Locate the cell with the specified text and output its (X, Y) center coordinate. 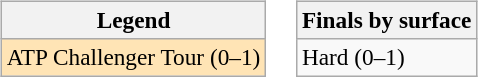
Finals by surface (387, 20)
Hard (0–1) (387, 57)
ATP Challenger Tour (0–1) (133, 57)
Legend (133, 20)
